Return the [x, y] coordinate for the center point of the cell that contains the specified text.  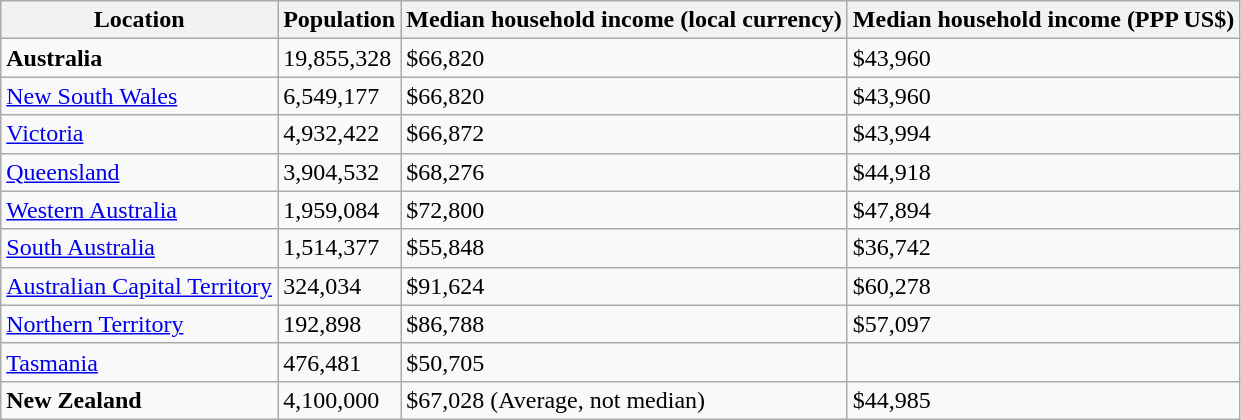
$50,705 [624, 362]
Northern Territory [140, 324]
$86,788 [624, 324]
Median household income (local currency) [624, 20]
$47,894 [1043, 210]
19,855,328 [340, 58]
$44,918 [1043, 172]
Western Australia [140, 210]
Australian Capital Territory [140, 286]
324,034 [340, 286]
Median household income (PPP US$) [1043, 20]
4,932,422 [340, 134]
$60,278 [1043, 286]
Queensland [140, 172]
$44,985 [1043, 400]
$66,872 [624, 134]
$36,742 [1043, 248]
6,549,177 [340, 96]
3,904,532 [340, 172]
$72,800 [624, 210]
1,514,377 [340, 248]
New Zealand [140, 400]
192,898 [340, 324]
$43,994 [1043, 134]
$57,097 [1043, 324]
476,481 [340, 362]
$68,276 [624, 172]
Location [140, 20]
Australia [140, 58]
Tasmania [140, 362]
Victoria [140, 134]
South Australia [140, 248]
1,959,084 [340, 210]
Population [340, 20]
4,100,000 [340, 400]
$91,624 [624, 286]
$67,028 (Average, not median) [624, 400]
New South Wales [140, 96]
$55,848 [624, 248]
